Pinpoint the cell where the given text exists, returning its [X, Y] midpoint coordinate. 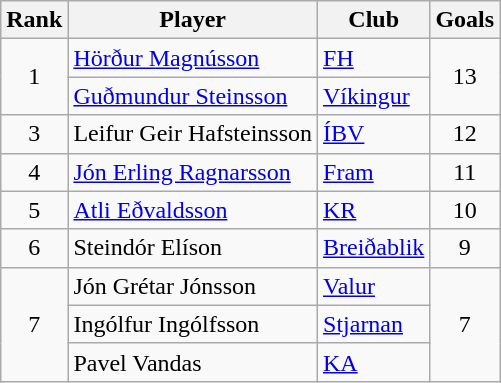
13 [465, 77]
KR [374, 210]
1 [34, 77]
Jón Erling Ragnarsson [193, 172]
Valur [374, 286]
9 [465, 248]
KA [374, 362]
Jón Grétar Jónsson [193, 286]
Atli Eðvaldsson [193, 210]
Ingólfur Ingólfsson [193, 324]
FH [374, 58]
Víkingur [374, 96]
Leifur Geir Hafsteinsson [193, 134]
Club [374, 20]
Pavel Vandas [193, 362]
Goals [465, 20]
Rank [34, 20]
Steindór Elíson [193, 248]
Fram [374, 172]
Hörður Magnússon [193, 58]
6 [34, 248]
Breiðablik [374, 248]
Stjarnan [374, 324]
12 [465, 134]
5 [34, 210]
4 [34, 172]
10 [465, 210]
11 [465, 172]
Guðmundur Steinsson [193, 96]
ÍBV [374, 134]
Player [193, 20]
3 [34, 134]
